Search for the cell housing the specified text and yield its (x, y) center coordinate. 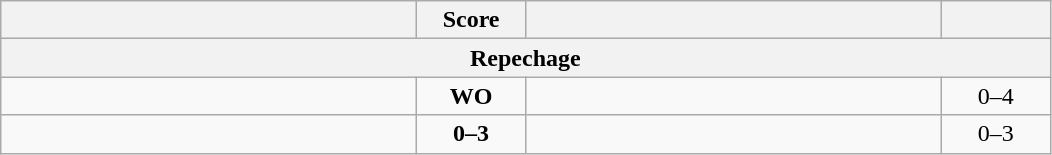
Score (472, 20)
Repechage (526, 58)
WO (472, 96)
0–4 (996, 96)
